Identify which cell holds the provided text, then report its [x, y] central coordinate. 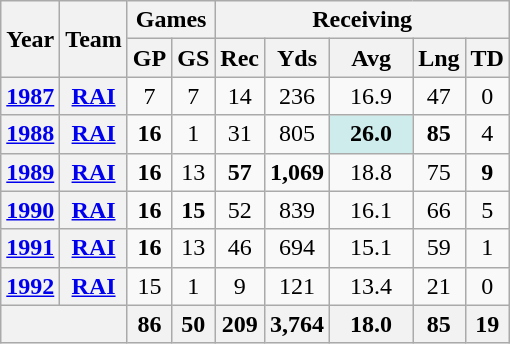
Games [170, 20]
Year [30, 39]
18.8 [372, 172]
1,069 [298, 172]
47 [439, 96]
75 [439, 172]
Yds [298, 58]
Receiving [362, 20]
21 [439, 286]
Team [94, 39]
209 [240, 324]
1991 [30, 248]
26.0 [372, 134]
Avg [372, 58]
694 [298, 248]
46 [240, 248]
19 [487, 324]
1990 [30, 210]
66 [439, 210]
1988 [30, 134]
4 [487, 134]
121 [298, 286]
1987 [30, 96]
GS [194, 58]
16.1 [372, 210]
57 [240, 172]
805 [298, 134]
3,764 [298, 324]
GP [149, 58]
5 [487, 210]
50 [194, 324]
Lng [439, 58]
59 [439, 248]
86 [149, 324]
839 [298, 210]
236 [298, 96]
13.4 [372, 286]
Rec [240, 58]
18.0 [372, 324]
16.9 [372, 96]
1989 [30, 172]
52 [240, 210]
31 [240, 134]
15.1 [372, 248]
14 [240, 96]
1992 [30, 286]
TD [487, 58]
